Identify which cell holds the provided text, then report its [X, Y] central coordinate. 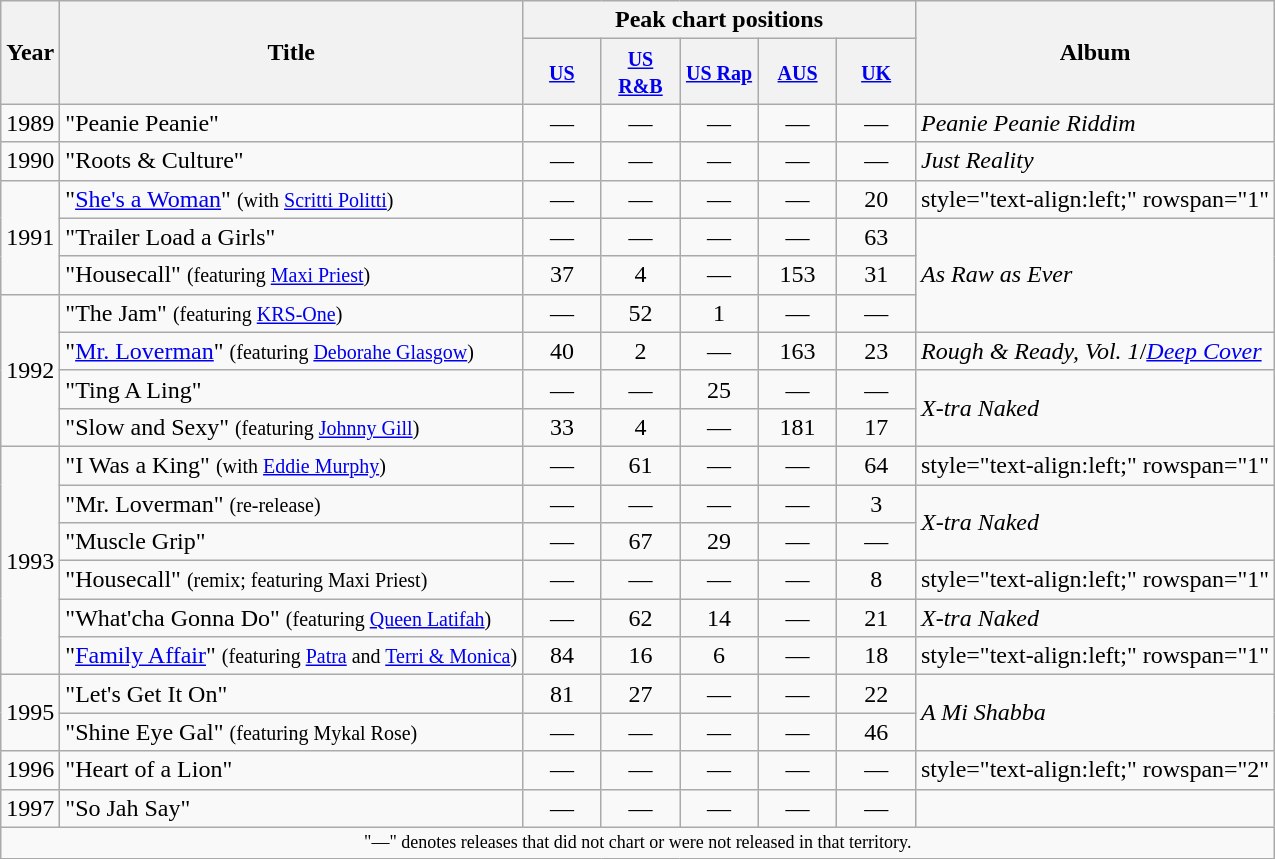
63 [876, 237]
81 [562, 694]
62 [640, 618]
"Mr. Loverman" (featuring Deborahe Glasgow) [292, 351]
18 [876, 656]
8 [876, 580]
181 [798, 427]
"Peanie Peanie" [292, 123]
25 [720, 389]
Rough & Ready, Vol. 1/Deep Cover [1094, 351]
"Slow and Sexy" (featuring Johnny Gill) [292, 427]
Title [292, 52]
"I Was a King" (with Eddie Murphy) [292, 465]
52 [640, 313]
17 [876, 427]
"Housecall" (featuring Maxi Priest) [292, 275]
A Mi Shabba [1094, 713]
"She's a Woman" (with Scritti Politti) [292, 199]
20 [876, 199]
"Trailer Load a Girls" [292, 237]
3 [876, 503]
1997 [30, 808]
37 [562, 275]
1995 [30, 713]
style="text-align:left;" rowspan="2" [1094, 770]
"Ting A Ling" [292, 389]
29 [720, 542]
40 [562, 351]
"Muscle Grip" [292, 542]
Peanie Peanie Riddim [1094, 123]
2 [640, 351]
67 [640, 542]
27 [640, 694]
"—" denotes releases that did not chart or were not released in that territory. [638, 842]
US R&B [640, 72]
Just Reality [1094, 161]
23 [876, 351]
"The Jam" (featuring KRS-One) [292, 313]
16 [640, 656]
"Housecall" (remix; featuring Maxi Priest) [292, 580]
1 [720, 313]
"So Jah Say" [292, 808]
84 [562, 656]
64 [876, 465]
61 [640, 465]
Album [1094, 52]
"Roots & Culture" [292, 161]
As Raw as Ever [1094, 275]
153 [798, 275]
"Shine Eye Gal" (featuring Mykal Rose) [292, 732]
"What'cha Gonna Do" (featuring Queen Latifah) [292, 618]
"Let's Get It On" [292, 694]
21 [876, 618]
AUS [798, 72]
1992 [30, 370]
1989 [30, 123]
"Mr. Loverman" (re-release) [292, 503]
22 [876, 694]
14 [720, 618]
46 [876, 732]
UK [876, 72]
31 [876, 275]
1990 [30, 161]
US Rap [720, 72]
33 [562, 427]
163 [798, 351]
1996 [30, 770]
Peak chart positions [720, 20]
Year [30, 52]
"Heart of a Lion" [292, 770]
"Family Affair" (featuring Patra and Terri & Monica) [292, 656]
US [562, 72]
6 [720, 656]
1993 [30, 560]
1991 [30, 237]
